Extract the (x, y) coordinate from the center of the cell holding the provided text.  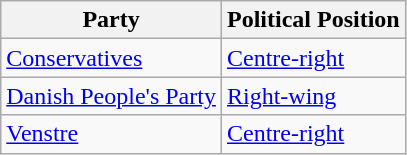
Party (112, 20)
Conservatives (112, 58)
Political Position (313, 20)
Danish People's Party (112, 96)
Venstre (112, 134)
Right-wing (313, 96)
